Return (x, y) of the center of cell containing provided text 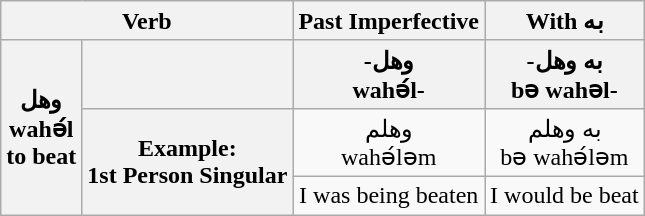
I would be beat (565, 195)
I was being beaten (389, 195)
وهلwahә́lto beat (42, 127)
Verb (147, 21)
-به وهلbə wahәl- (565, 74)
Past Imperfective (389, 21)
وهلمwahә́lәm (389, 142)
With به (565, 21)
به وهلمbə wahә́lәm (565, 142)
Example:1st Person Singular (188, 161)
-وهلwahә́l- (389, 74)
